Find where the given text appears and provide that cell's center as [X, Y] coordinate. 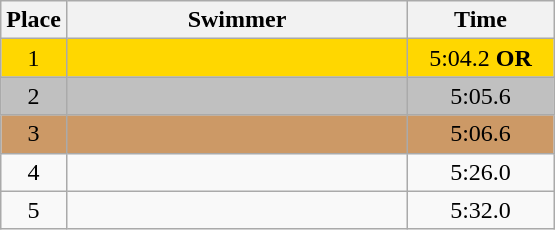
5:26.0 [481, 172]
Time [481, 20]
2 [34, 96]
5:06.6 [481, 134]
5:32.0 [481, 210]
3 [34, 134]
1 [34, 58]
5:05.6 [481, 96]
5:04.2 OR [481, 58]
Swimmer [236, 20]
Place [34, 20]
5 [34, 210]
4 [34, 172]
